Provide the (x, y) coordinate of the cell's center where the given text is located.  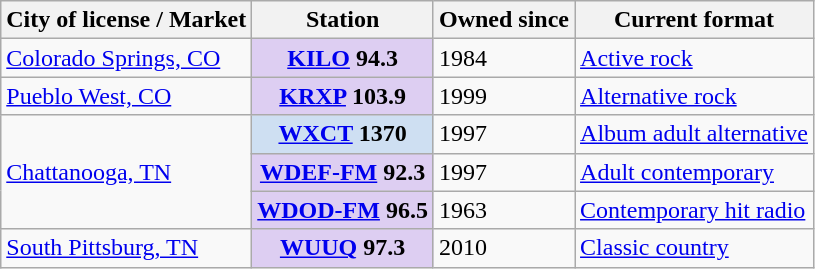
Colorado Springs, CO (126, 58)
South Pittsburg, TN (126, 248)
WXCT 1370 (343, 134)
Owned since (504, 20)
Contemporary hit radio (694, 210)
Classic country (694, 248)
WUUQ 97.3 (343, 248)
Album adult alternative (694, 134)
Adult contemporary (694, 172)
Chattanooga, TN (126, 172)
City of license / Market (126, 20)
1984 (504, 58)
Current format (694, 20)
Active rock (694, 58)
1963 (504, 210)
KRXP 103.9 (343, 96)
1999 (504, 96)
Alternative rock (694, 96)
2010 (504, 248)
Station (343, 20)
Pueblo West, CO (126, 96)
WDOD-FM 96.5 (343, 210)
KILO 94.3 (343, 58)
WDEF-FM 92.3 (343, 172)
